Output the (x, y) coordinate of the center of the cell containing the given text.  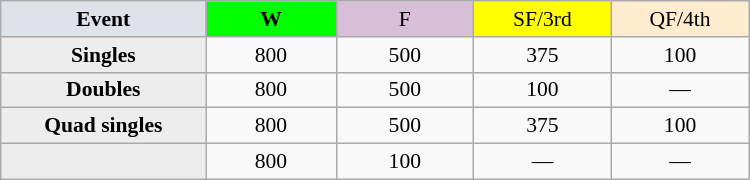
Doubles (104, 90)
QF/4th (680, 19)
F (405, 19)
Quad singles (104, 126)
W (271, 19)
SF/3rd (543, 19)
Event (104, 19)
Singles (104, 55)
